Find where the given text appears and provide that cell's center as (X, Y) coordinate. 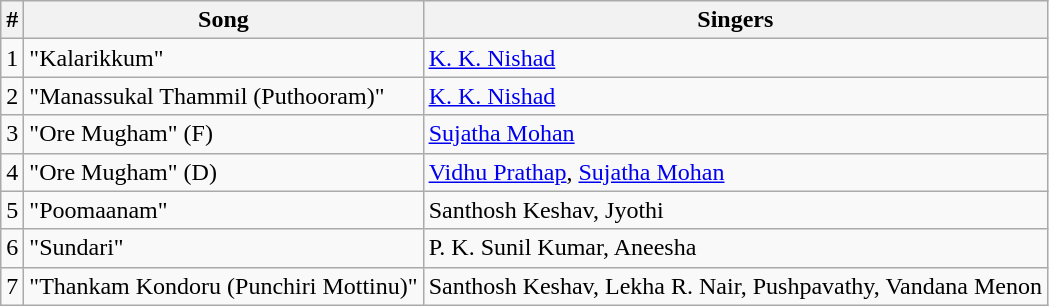
Vidhu Prathap, Sujatha Mohan (735, 172)
1 (12, 58)
"Kalarikkum" (224, 58)
# (12, 20)
"Manassukal Thammil (Puthooram)" (224, 96)
"Ore Mugham" (F) (224, 134)
Santhosh Keshav, Lekha R. Nair, Pushpavathy, Vandana Menon (735, 286)
Song (224, 20)
Singers (735, 20)
"Poomaanam" (224, 210)
"Sundari" (224, 248)
P. K. Sunil Kumar, Aneesha (735, 248)
4 (12, 172)
5 (12, 210)
Santhosh Keshav, Jyothi (735, 210)
7 (12, 286)
"Thankam Kondoru (Punchiri Mottinu)" (224, 286)
3 (12, 134)
Sujatha Mohan (735, 134)
"Ore Mugham" (D) (224, 172)
2 (12, 96)
6 (12, 248)
